Detect which cell encompasses the target text, then output its (X, Y) center coordinate. 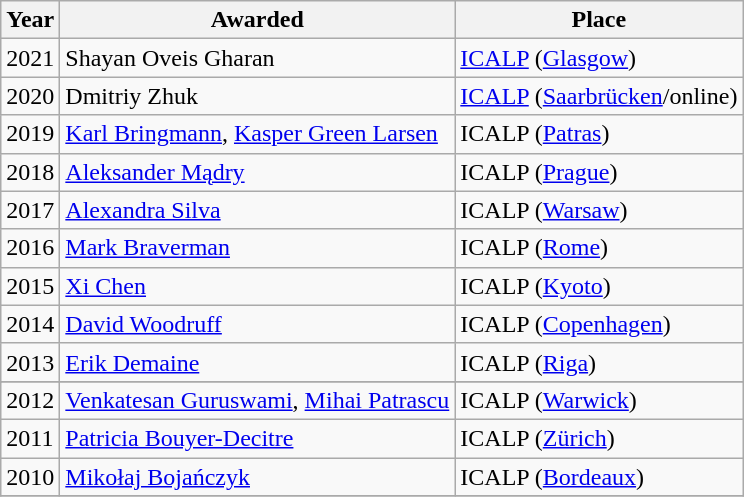
Venkatesan Guruswami, Mihai Patrascu (258, 400)
2016 (30, 248)
2017 (30, 210)
2015 (30, 286)
ICALP (Bordeaux) (599, 477)
Mikołaj Bojańczyk (258, 477)
2014 (30, 324)
2020 (30, 96)
Place (599, 20)
2010 (30, 477)
ICALP (Rome) (599, 248)
2011 (30, 438)
David Woodruff (258, 324)
ICALP (Zürich) (599, 438)
Xi Chen (258, 286)
Alexandra Silva (258, 210)
ICALP (Glasgow) (599, 58)
ICALP (Kyoto) (599, 286)
Dmitriy Zhuk (258, 96)
Mark Braverman (258, 248)
Erik Demaine (258, 362)
ICALP (Warwick) (599, 400)
ICALP (Patras) (599, 134)
Shayan Oveis Gharan (258, 58)
Karl Bringmann, Kasper Green Larsen (258, 134)
Patricia Bouyer-Decitre (258, 438)
2019 (30, 134)
Year (30, 20)
ICALP (Saarbrücken/online) (599, 96)
ICALP (Copenhagen) (599, 324)
ICALP (Riga) (599, 362)
ICALP (Prague) (599, 172)
Awarded (258, 20)
Aleksander Mądry (258, 172)
ICALP (Warsaw) (599, 210)
2013 (30, 362)
2021 (30, 58)
2018 (30, 172)
2012 (30, 400)
